Extract the (x, y) coordinate from the center of the cell holding the provided text.  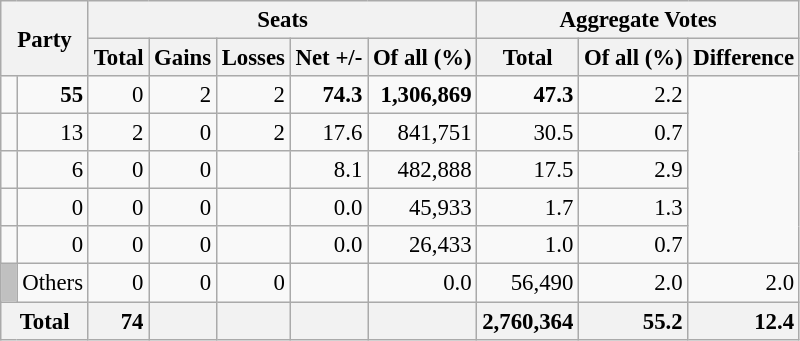
Seats (282, 20)
Losses (253, 58)
Net +/- (328, 58)
74.3 (328, 95)
12.4 (744, 321)
17.6 (328, 133)
30.5 (528, 133)
56,490 (528, 283)
2.2 (634, 95)
26,433 (422, 245)
1.3 (634, 208)
Difference (744, 58)
1.0 (528, 245)
47.3 (528, 95)
13 (52, 133)
1,306,869 (422, 95)
6 (52, 170)
2,760,364 (528, 321)
17.5 (528, 170)
1.7 (528, 208)
2.9 (634, 170)
482,888 (422, 170)
Gains (183, 58)
Party (45, 38)
55.2 (634, 321)
Others (52, 283)
841,751 (422, 133)
8.1 (328, 170)
74 (118, 321)
55 (52, 95)
Aggregate Votes (638, 20)
45,933 (422, 208)
